Identify which cell holds the provided text, then report its (x, y) central coordinate. 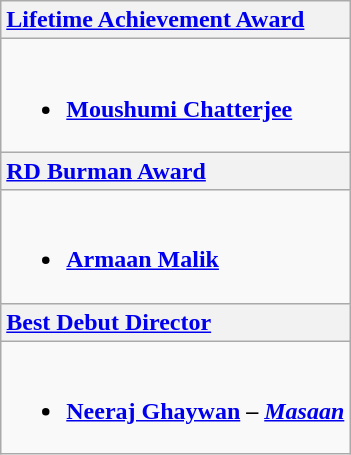
RD Burman Award (176, 171)
Neeraj Ghaywan – Masaan (176, 398)
Armaan Malik (176, 246)
Lifetime Achievement Award (176, 20)
Best Debut Director (176, 322)
Moushumi Chatterjee (176, 96)
